Provide the (X, Y) coordinate of the cell's center where the given text is located.  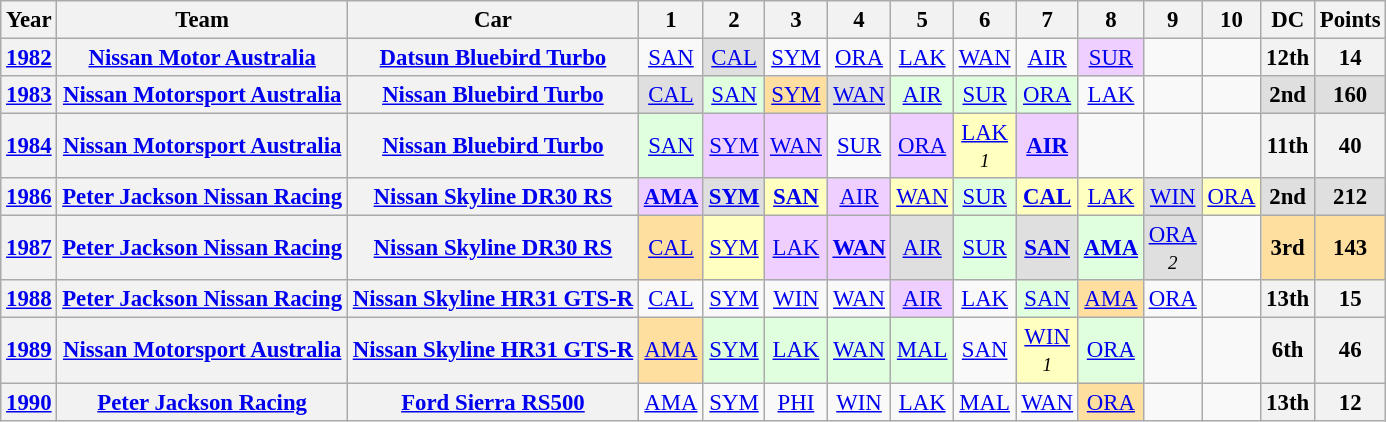
3rd (1288, 248)
Team (202, 20)
12 (1350, 402)
Ford Sierra RS500 (492, 402)
6th (1288, 350)
15 (1350, 299)
Car (492, 20)
1989 (29, 350)
40 (1350, 146)
DC (1288, 20)
3 (796, 20)
1 (670, 20)
ORA2 (1172, 248)
LAK1 (984, 146)
1986 (29, 197)
6 (984, 20)
2 (734, 20)
160 (1350, 95)
1988 (29, 299)
46 (1350, 350)
Year (29, 20)
PHI (796, 402)
1983 (29, 95)
Peter Jackson Racing (202, 402)
1987 (29, 248)
Datsun Bluebird Turbo (492, 58)
8 (1110, 20)
5 (922, 20)
1990 (29, 402)
10 (1232, 20)
Points (1350, 20)
143 (1350, 248)
Nissan Motor Australia (202, 58)
4 (859, 20)
12th (1288, 58)
7 (1047, 20)
11th (1288, 146)
1984 (29, 146)
WIN1 (1047, 350)
1982 (29, 58)
212 (1350, 197)
9 (1172, 20)
14 (1350, 58)
